Search for the cell housing the specified text and yield its (X, Y) center coordinate. 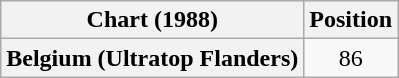
86 (351, 58)
Belgium (Ultratop Flanders) (152, 58)
Chart (1988) (152, 20)
Position (351, 20)
